Return [X, Y] of the center of cell containing provided text 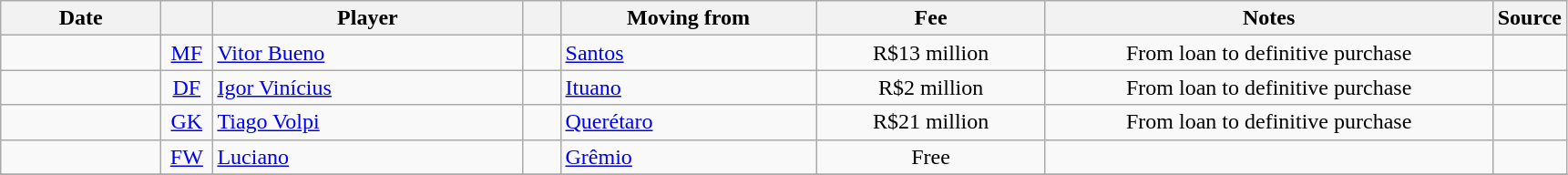
Moving from [689, 18]
Free [931, 157]
Ituano [689, 87]
Querétaro [689, 122]
Luciano [368, 157]
Vitor Bueno [368, 53]
Date [81, 18]
Player [368, 18]
R$21 million [931, 122]
GK [187, 122]
Source [1529, 18]
Tiago Volpi [368, 122]
R$13 million [931, 53]
MF [187, 53]
DF [187, 87]
Notes [1268, 18]
FW [187, 157]
R$2 million [931, 87]
Fee [931, 18]
Igor Vinícius [368, 87]
Grêmio [689, 157]
Santos [689, 53]
